Detect which cell encompasses the target text, then output its (x, y) center coordinate. 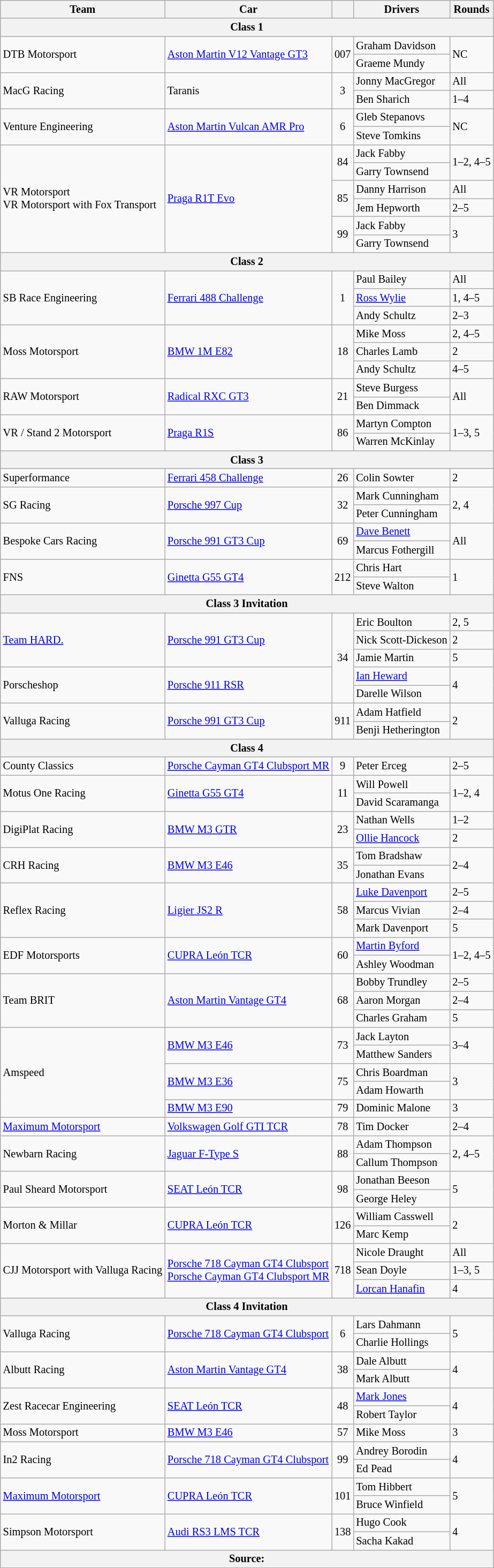
138 (343, 1531)
Tom Hibbert (401, 1487)
Source: (247, 1559)
Steve Walton (401, 586)
98 (343, 1190)
In2 Racing (82, 1459)
Mark Cunningham (401, 496)
Luke Davenport (401, 892)
Dale Albutt (401, 1361)
Porsche 997 Cup (248, 504)
Amspeed (82, 1072)
38 (343, 1369)
Class 2 (247, 262)
FNS (82, 577)
Class 1 (247, 27)
69 (343, 541)
Jem Hepworth (401, 208)
MacG Racing (82, 90)
Nathan Wells (401, 820)
DTB Motorsport (82, 55)
Newbarn Racing (82, 1153)
Praga R1S (248, 433)
78 (343, 1126)
Superformance (82, 478)
Team (82, 9)
11 (343, 793)
3–4 (471, 1045)
Jack Layton (401, 1036)
Venture Engineering (82, 126)
Aston Martin V12 Vantage GT3 (248, 55)
Steve Tomkins (401, 135)
Car (248, 9)
18 (343, 351)
Peter Erceg (401, 766)
Graeme Mundy (401, 63)
Jonny MacGregor (401, 81)
34 (343, 658)
Aston Martin Vulcan AMR Pro (248, 126)
Graham Davidson (401, 46)
Morton & Millar (82, 1225)
Gleb Stepanovs (401, 117)
68 (343, 1000)
Sean Doyle (401, 1270)
Bobby Trundley (401, 982)
Class 3 (247, 460)
Radical RXC GT3 (248, 396)
2, 5 (471, 622)
Jamie Martin (401, 658)
Porsche 718 Cayman GT4 ClubsportPorsche Cayman GT4 Clubsport MR (248, 1271)
Ashley Woodman (401, 964)
4–5 (471, 369)
Marc Kemp (401, 1234)
Ligier JS2 R (248, 910)
BMW M3 GTR (248, 829)
75 (343, 1081)
Jonathan Evans (401, 874)
57 (343, 1433)
VR / Stand 2 Motorsport (82, 433)
Mark Davenport (401, 928)
Ferrari 458 Challenge (248, 478)
Ian Heward (401, 676)
Porscheshop (82, 685)
212 (343, 577)
48 (343, 1406)
Tim Docker (401, 1126)
Zest Racecar Engineering (82, 1406)
32 (343, 504)
Ed Pead (401, 1468)
Dave Benett (401, 532)
Adam Thompson (401, 1145)
Class 4 Invitation (247, 1307)
Paul Sheard Motorsport (82, 1190)
George Heley (401, 1199)
Ben Sharich (401, 100)
Porsche Cayman GT4 Clubsport MR (248, 766)
88 (343, 1153)
Charles Graham (401, 1018)
Andrey Borodin (401, 1451)
Lorcan Hanafin (401, 1289)
DigiPlat Racing (82, 829)
BMW M3 E90 (248, 1108)
Volkswagen Golf GTI TCR (248, 1126)
CRH Racing (82, 865)
Ollie Hancock (401, 838)
Albutt Racing (82, 1369)
Team HARD. (82, 640)
Adam Howarth (401, 1090)
Bespoke Cars Racing (82, 541)
Class 4 (247, 748)
Hugo Cook (401, 1522)
Ross Wylie (401, 298)
EDF Motorsports (82, 955)
58 (343, 910)
Simpson Motorsport (82, 1531)
Callum Thompson (401, 1162)
85 (343, 198)
Warren McKinlay (401, 442)
23 (343, 829)
Marcus Fothergill (401, 550)
Mark Jones (401, 1397)
Taranis (248, 90)
Lars Dahmann (401, 1324)
Dominic Malone (401, 1108)
1–2 (471, 820)
101 (343, 1496)
Motus One Racing (82, 793)
Praga R1T Evo (248, 199)
35 (343, 865)
Peter Cunningham (401, 514)
2, 4 (471, 504)
Team BRIT (82, 1000)
Nicole Draught (401, 1253)
Colin Sowter (401, 478)
86 (343, 433)
Tom Bradshaw (401, 856)
Paul Bailey (401, 279)
1–2, 4 (471, 793)
718 (343, 1271)
Martin Byford (401, 946)
BMW 1M E82 (248, 351)
Marcus Vivian (401, 910)
73 (343, 1045)
1–4 (471, 100)
Eric Boulton (401, 622)
79 (343, 1108)
County Classics (82, 766)
RAW Motorsport (82, 396)
Charlie Hollings (401, 1343)
Porsche 911 RSR (248, 685)
Matthew Sanders (401, 1054)
William Casswell (401, 1216)
Martyn Compton (401, 423)
126 (343, 1225)
Steve Burgess (401, 388)
SG Racing (82, 504)
Will Powell (401, 784)
Rounds (471, 9)
Ferrari 488 Challenge (248, 298)
Aaron Morgan (401, 1000)
SB Race Engineering (82, 298)
Sacha Kakad (401, 1541)
David Scaramanga (401, 802)
Benji Hetherington (401, 730)
Reflex Racing (82, 910)
Jonathan Beeson (401, 1180)
Danny Harrison (401, 190)
9 (343, 766)
2–3 (471, 315)
Nick Scott-Dickeson (401, 640)
911 (343, 721)
Mark Albutt (401, 1378)
CJJ Motorsport with Valluga Racing (82, 1271)
Drivers (401, 9)
Chris Hart (401, 568)
21 (343, 396)
Chris Boardman (401, 1072)
Charles Lamb (401, 352)
Jaguar F-Type S (248, 1153)
60 (343, 955)
BMW M3 E36 (248, 1081)
Class 3 Invitation (247, 604)
VR MotorsportVR Motorsport with Fox Transport (82, 199)
Bruce Winfield (401, 1505)
007 (343, 55)
Robert Taylor (401, 1415)
1, 4–5 (471, 298)
Audi RS3 LMS TCR (248, 1531)
Ben Dimmack (401, 406)
26 (343, 478)
Darelle Wilson (401, 694)
Adam Hatfield (401, 712)
84 (343, 163)
